Provide the [X, Y] coordinate of the cell's center where the given text is located.  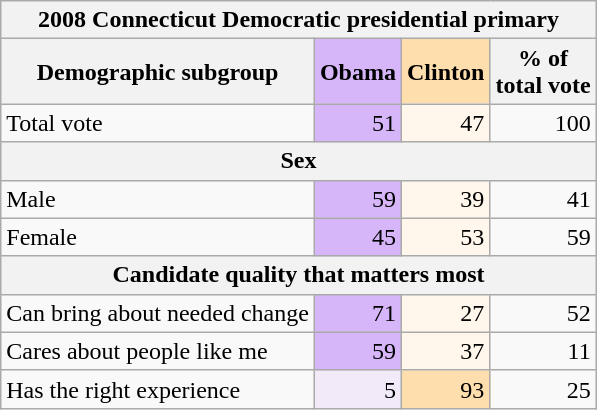
11 [543, 351]
Cares about people like me [158, 351]
Candidate quality that matters most [298, 275]
% oftotal vote [543, 72]
27 [445, 313]
71 [358, 313]
Demographic subgroup [158, 72]
Female [158, 237]
5 [358, 389]
Obama [358, 72]
Sex [298, 161]
53 [445, 237]
100 [543, 123]
25 [543, 389]
52 [543, 313]
37 [445, 351]
41 [543, 199]
Can bring about needed change [158, 313]
51 [358, 123]
45 [358, 237]
Clinton [445, 72]
39 [445, 199]
93 [445, 389]
Male [158, 199]
2008 Connecticut Democratic presidential primary [298, 20]
47 [445, 123]
Has the right experience [158, 389]
Total vote [158, 123]
